For the text-containing cell, return its midpoint in [x, y] coordinate format. 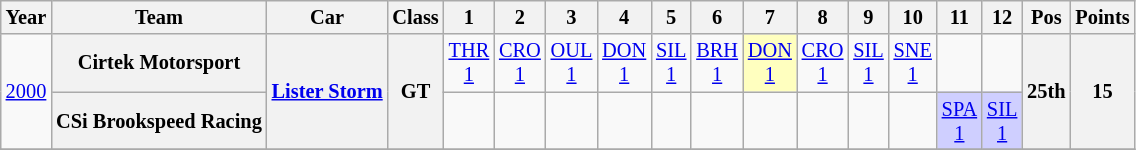
5 [671, 17]
Class [416, 17]
THR1 [469, 63]
3 [572, 17]
Year [26, 17]
15 [1102, 92]
SPA1 [960, 121]
7 [770, 17]
9 [868, 17]
Points [1102, 17]
12 [1002, 17]
4 [624, 17]
2 [520, 17]
6 [717, 17]
25th [1046, 92]
11 [960, 17]
Lister Storm [328, 92]
Cirtek Motorsport [158, 63]
SNE1 [913, 63]
8 [823, 17]
10 [913, 17]
BRH1 [717, 63]
OUL1 [572, 63]
2000 [26, 92]
Pos [1046, 17]
Car [328, 17]
Team [158, 17]
1 [469, 17]
GT [416, 92]
CSi Brookspeed Racing [158, 121]
